Scan for the cell matching the given text and deliver its [X, Y] coordinate at center. 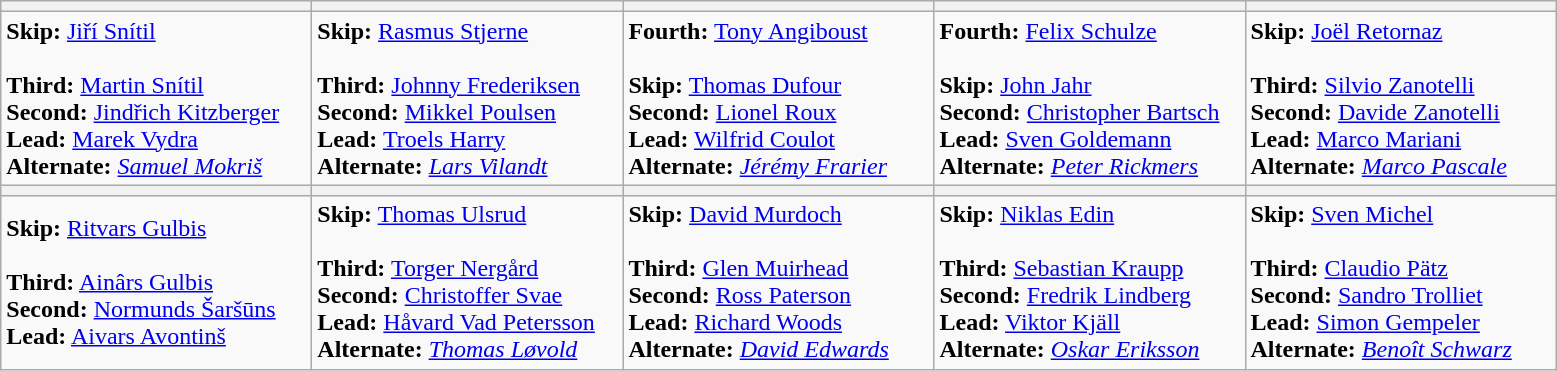
Skip: Joël RetornazThird: Silvio Zanotelli Second: Davide Zanotelli Lead: Marco Mariani Alternate: Marco Pascale [1400, 98]
Fourth: Felix SchulzeSkip: John Jahr Second: Christopher Bartsch Lead: Sven Goldemann Alternate: Peter Rickmers [1090, 98]
Skip: Jiří SnítilThird: Martin Snítil Second: Jindřich Kitzberger Lead: Marek Vydra Alternate: Samuel Mokriš [156, 98]
Fourth: Tony AngiboustSkip: Thomas Dufour Second: Lionel Roux Lead: Wilfrid Coulot Alternate: Jérémy Frarier [778, 98]
Skip: Niklas EdinThird: Sebastian Kraupp Second: Fredrik Lindberg Lead: Viktor Kjäll Alternate: Oskar Eriksson [1090, 282]
Skip: David MurdochThird: Glen Muirhead Second: Ross Paterson Lead: Richard Woods Alternate: David Edwards [778, 282]
Skip: Rasmus StjerneThird: Johnny Frederiksen Second: Mikkel Poulsen Lead: Troels Harry Alternate: Lars Vilandt [468, 98]
Skip: Sven MichelThird: Claudio Pätz Second: Sandro Trolliet Lead: Simon Gempeler Alternate: Benoît Schwarz [1400, 282]
Skip: Thomas UlsrudThird: Torger Nergård Second: Christoffer Svae Lead: Håvard Vad Petersson Alternate: Thomas Løvold [468, 282]
Skip: Ritvars GulbisThird: Ainârs Gulbis Second: Normunds Šaršūns Lead: Aivars Avontinš [156, 282]
